Return the [X, Y] coordinate for the center point of the cell that contains the specified text.  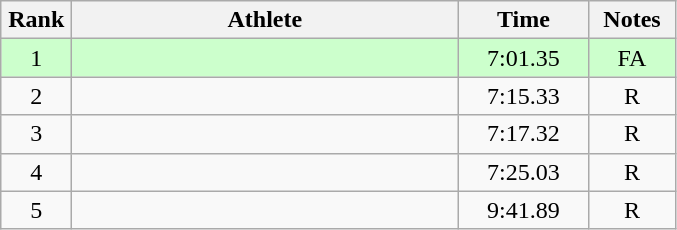
5 [36, 210]
3 [36, 134]
Time [524, 20]
7:17.32 [524, 134]
7:25.03 [524, 172]
Rank [36, 20]
2 [36, 96]
Notes [632, 20]
1 [36, 58]
9:41.89 [524, 210]
FA [632, 58]
4 [36, 172]
7:15.33 [524, 96]
Athlete [265, 20]
7:01.35 [524, 58]
